Find where the given text appears and provide that cell's center as [x, y] coordinate. 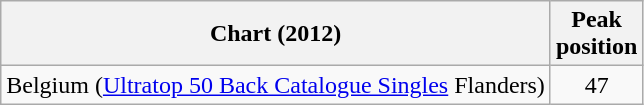
Peakposition [596, 34]
47 [596, 85]
Chart (2012) [276, 34]
Belgium (Ultratop 50 Back Catalogue Singles Flanders) [276, 85]
